Provide the [x, y] coordinate of the cell's center where the given text is located.  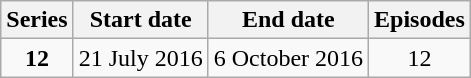
Start date [140, 20]
21 July 2016 [140, 58]
Episodes [420, 20]
Series [37, 20]
6 October 2016 [288, 58]
End date [288, 20]
